For the text-containing cell, return its midpoint in (x, y) coordinate format. 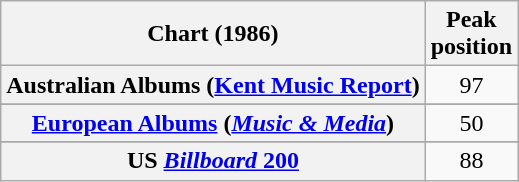
US Billboard 200 (213, 161)
Peakposition (471, 34)
50 (471, 123)
88 (471, 161)
Chart (1986) (213, 34)
European Albums (Music & Media) (213, 123)
97 (471, 85)
Australian Albums (Kent Music Report) (213, 85)
